Scan for the cell matching the given text and deliver its [X, Y] coordinate at center. 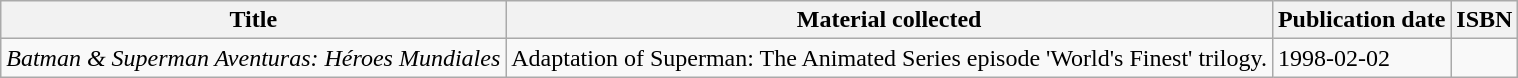
Title [254, 20]
1998-02-02 [1361, 58]
Material collected [890, 20]
ISBN [1484, 20]
Publication date [1361, 20]
Adaptation of Superman: The Animated Series episode 'World's Finest' trilogy. [890, 58]
Batman & Superman Aventuras: Héroes Mundiales [254, 58]
